Pinpoint the cell where the given text exists, returning its (x, y) midpoint coordinate. 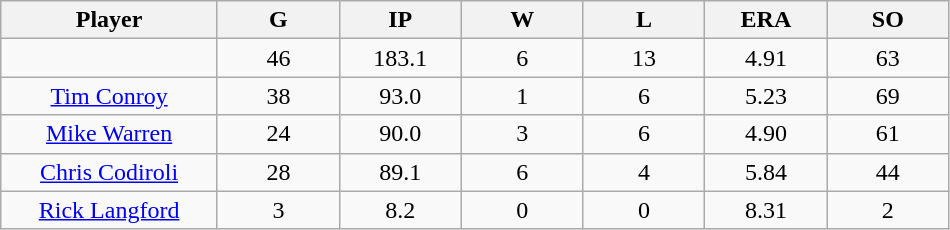
13 (644, 58)
4.91 (766, 58)
8.2 (400, 210)
90.0 (400, 134)
Rick Langford (110, 210)
4 (644, 172)
93.0 (400, 96)
38 (278, 96)
44 (888, 172)
L (644, 20)
2 (888, 210)
G (278, 20)
Mike Warren (110, 134)
5.84 (766, 172)
IP (400, 20)
69 (888, 96)
Chris Codiroli (110, 172)
W (522, 20)
63 (888, 58)
ERA (766, 20)
46 (278, 58)
Player (110, 20)
Tim Conroy (110, 96)
5.23 (766, 96)
28 (278, 172)
183.1 (400, 58)
4.90 (766, 134)
SO (888, 20)
8.31 (766, 210)
61 (888, 134)
1 (522, 96)
24 (278, 134)
89.1 (400, 172)
